Determine the (x, y) coordinate at the center of the cell enclosing the given text.  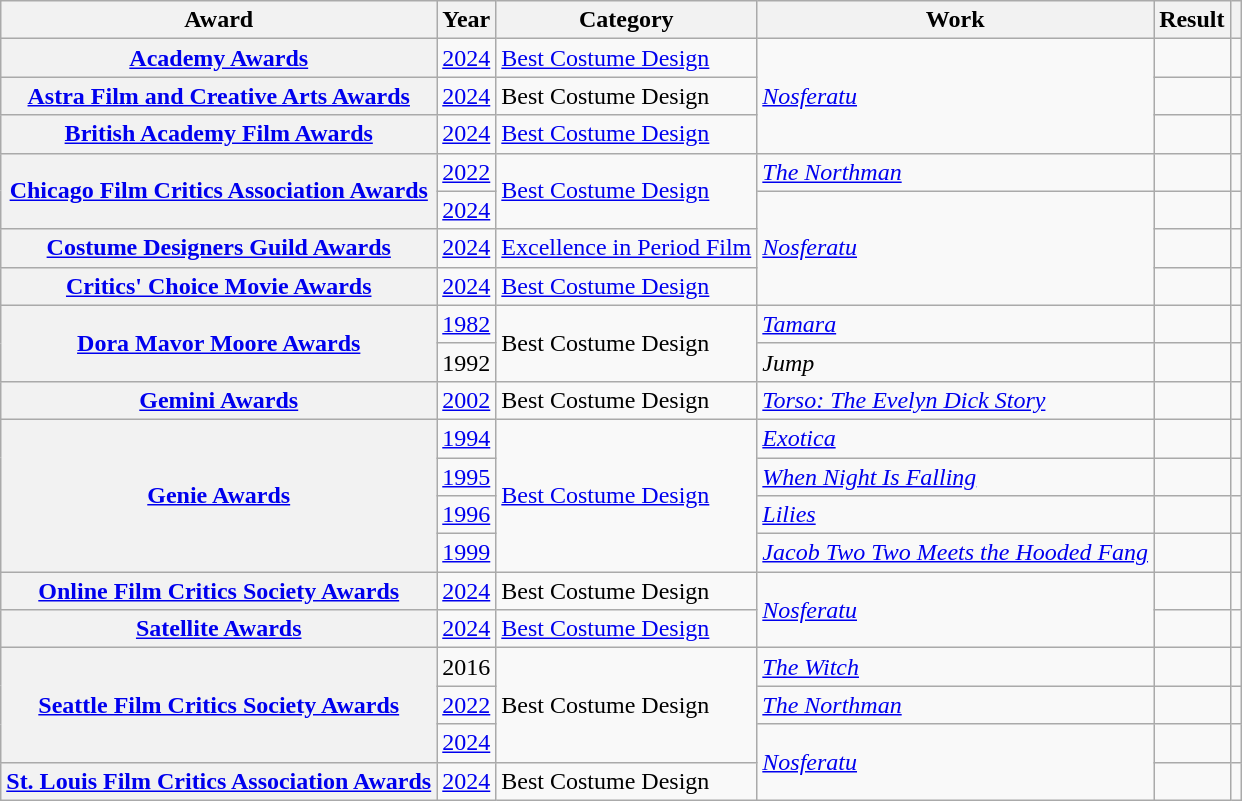
Result (1192, 20)
Exotica (956, 438)
Award (219, 20)
Work (956, 20)
Tamara (956, 324)
Gemini Awards (219, 400)
When Night Is Falling (956, 477)
1999 (466, 553)
Genie Awards (219, 495)
Critics' Choice Movie Awards (219, 286)
1996 (466, 515)
Online Film Critics Society Awards (219, 591)
2016 (466, 667)
Academy Awards (219, 58)
Satellite Awards (219, 629)
1992 (466, 362)
Category (626, 20)
Excellence in Period Film (626, 248)
Dora Mavor Moore Awards (219, 343)
2002 (466, 400)
Chicago Film Critics Association Awards (219, 191)
British Academy Film Awards (219, 134)
Torso: The Evelyn Dick Story (956, 400)
Seattle Film Critics Society Awards (219, 705)
Jump (956, 362)
St. Louis Film Critics Association Awards (219, 781)
1982 (466, 324)
Costume Designers Guild Awards (219, 248)
1994 (466, 438)
Astra Film and Creative Arts Awards (219, 96)
Year (466, 20)
1995 (466, 477)
Lilies (956, 515)
Jacob Two Two Meets the Hooded Fang (956, 553)
The Witch (956, 667)
